From the cell containing the given text, extract its center point as (X, Y) coordinate. 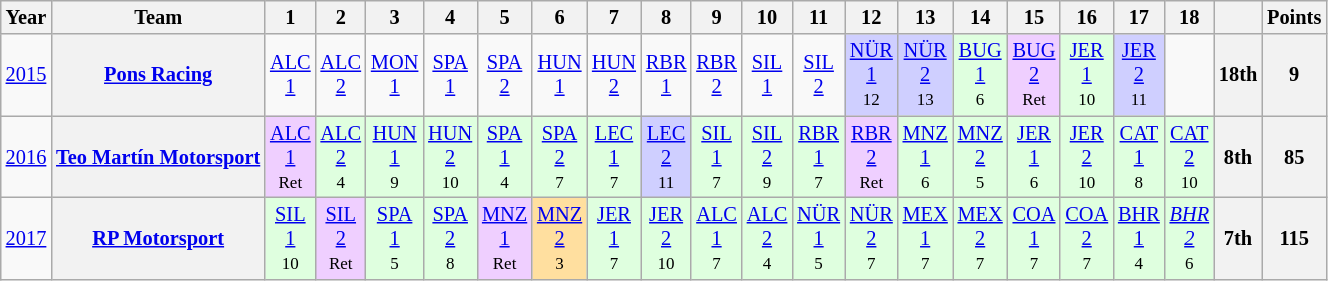
7 (614, 17)
RBR1 (666, 75)
HUN2 (614, 75)
2015 (26, 75)
ALC2 (341, 75)
HUN1 (560, 75)
NÜR27 (872, 238)
BUG16 (980, 75)
3 (394, 17)
10 (767, 17)
1 (290, 17)
SPA28 (450, 238)
4 (450, 17)
NÜR112 (872, 75)
LEC17 (614, 157)
ALC1Ret (290, 157)
6 (560, 17)
Team (158, 17)
SPA15 (394, 238)
SIL29 (767, 157)
RBR17 (818, 157)
15 (1034, 17)
BHR26 (1190, 238)
SIL2 (818, 75)
18 (1190, 17)
18th (1238, 75)
BHR14 (1139, 238)
MON1 (394, 75)
7th (1238, 238)
Teo Martín Motorsport (158, 157)
MEX27 (980, 238)
CAT18 (1139, 157)
13 (926, 17)
8 (666, 17)
JER211 (1139, 75)
JER17 (614, 238)
HUN19 (394, 157)
Pons Racing (158, 75)
RBR2 (716, 75)
MNZ16 (926, 157)
MEX17 (926, 238)
2 (341, 17)
MNZ23 (560, 238)
16 (1086, 17)
NÜR213 (926, 75)
NÜR15 (818, 238)
SPA2 (504, 75)
COA17 (1034, 238)
14 (980, 17)
RBR2Ret (872, 157)
11 (818, 17)
SIL17 (716, 157)
ALC17 (716, 238)
SPA1 (450, 75)
SIL2Ret (341, 238)
17 (1139, 17)
2017 (26, 238)
SPA27 (560, 157)
SIL110 (290, 238)
LEC211 (666, 157)
RP Motorsport (158, 238)
SPA14 (504, 157)
JER16 (1034, 157)
MNZ25 (980, 157)
Points (1294, 17)
Year (26, 17)
CAT210 (1190, 157)
MNZ1Ret (504, 238)
SIL1 (767, 75)
HUN210 (450, 157)
BUG2Ret (1034, 75)
115 (1294, 238)
COA27 (1086, 238)
JER110 (1086, 75)
85 (1294, 157)
2016 (26, 157)
8th (1238, 157)
12 (872, 17)
5 (504, 17)
ALC1 (290, 75)
